Locate the cell with the specified text and output its (x, y) center coordinate. 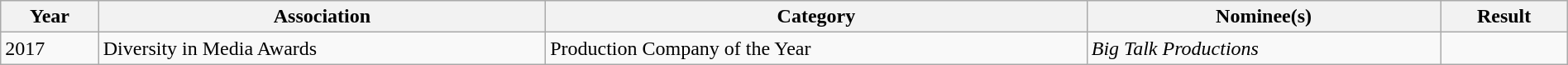
Big Talk Productions (1264, 48)
Year (50, 17)
2017 (50, 48)
Category (817, 17)
Production Company of the Year (817, 48)
Association (322, 17)
Result (1503, 17)
Diversity in Media Awards (322, 48)
Nominee(s) (1264, 17)
